Capture the cell that displays the provided text and extract its (X, Y) central coordinate. 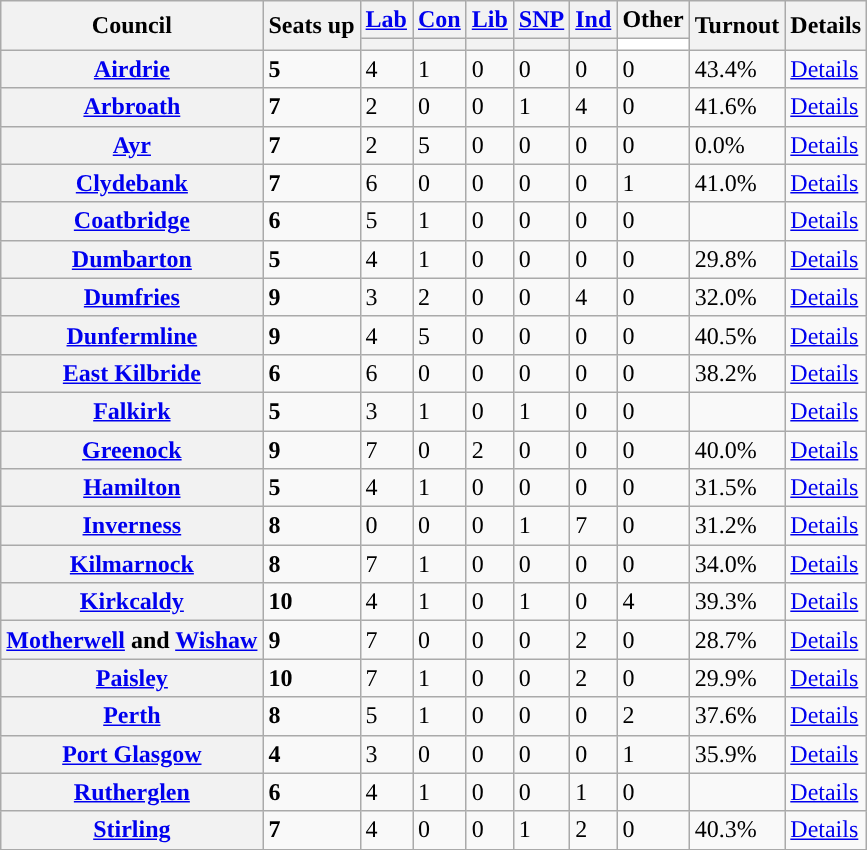
39.3% (737, 602)
Clydebank (132, 183)
Port Glasgow (132, 754)
32.0% (737, 297)
Arbroath (132, 107)
41.0% (737, 183)
35.9% (737, 754)
40.0% (737, 449)
Inverness (132, 526)
Stirling (132, 830)
Lib (490, 20)
Council (132, 26)
31.5% (737, 488)
Dumbarton (132, 259)
East Kilbride (132, 373)
29.8% (737, 259)
0.0% (737, 145)
Greenock (132, 449)
Con (439, 20)
40.3% (737, 830)
SNP (541, 20)
Kilmarnock (132, 564)
Other (653, 20)
Ayr (132, 145)
41.6% (737, 107)
Falkirk (132, 411)
Coatbridge (132, 221)
29.9% (737, 678)
43.4% (737, 69)
31.2% (737, 526)
Hamilton (132, 488)
Seats up (312, 26)
Ind (594, 20)
Dunfermline (132, 335)
Motherwell and Wishaw (132, 640)
28.7% (737, 640)
34.0% (737, 564)
Turnout (737, 26)
Airdrie (132, 69)
40.5% (737, 335)
Paisley (132, 678)
Dumfries (132, 297)
Perth (132, 716)
Lab (386, 20)
37.6% (737, 716)
Rutherglen (132, 792)
Kirkcaldy (132, 602)
38.2% (737, 373)
